Identify which cell holds the provided text, then report its [X, Y] central coordinate. 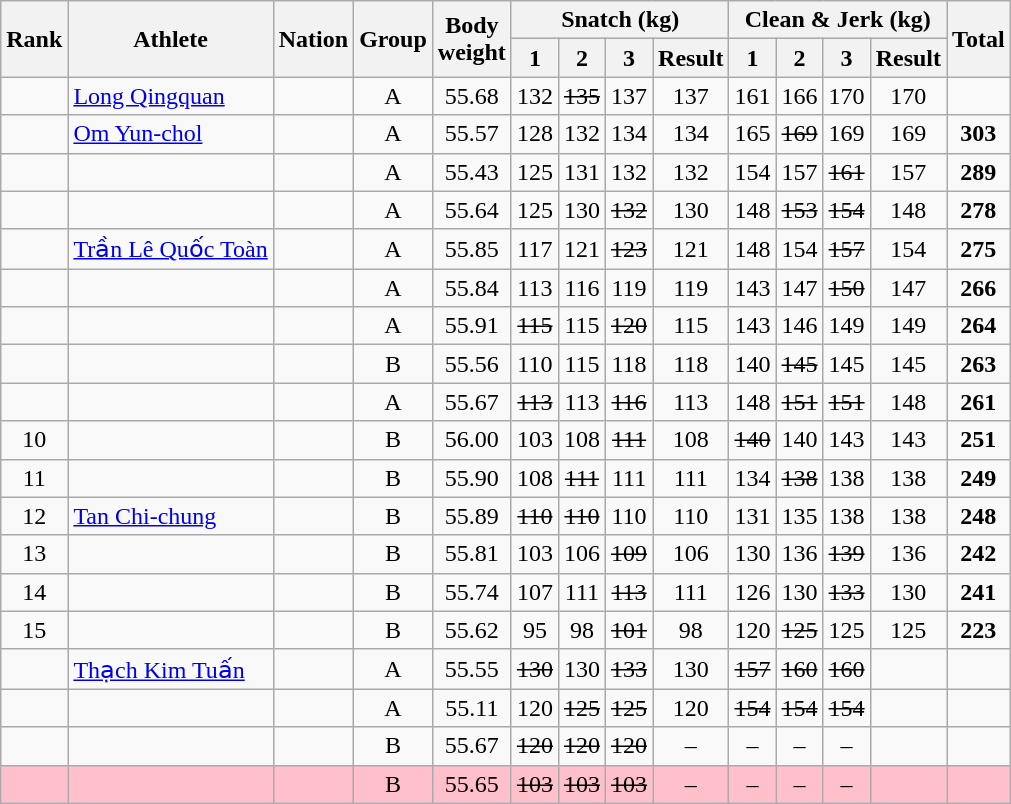
55.62 [472, 630]
128 [534, 134]
Bodyweight [472, 39]
275 [979, 249]
Nation [313, 39]
Om Yun-chol [170, 134]
Rank [34, 39]
55.90 [472, 478]
55.64 [472, 210]
10 [34, 440]
Clean & Jerk (kg) [838, 20]
289 [979, 172]
14 [34, 592]
55.57 [472, 134]
126 [752, 592]
153 [800, 210]
266 [979, 288]
261 [979, 402]
242 [979, 554]
166 [800, 96]
264 [979, 326]
12 [34, 516]
248 [979, 516]
55.91 [472, 326]
Tan Chi-chung [170, 516]
Thạch Kim Tuấn [170, 669]
56.00 [472, 440]
Group [394, 39]
55.85 [472, 249]
146 [800, 326]
117 [534, 249]
Long Qingquan [170, 96]
123 [628, 249]
55.68 [472, 96]
109 [628, 554]
303 [979, 134]
55.65 [472, 784]
223 [979, 630]
55.43 [472, 172]
55.74 [472, 592]
Trần Lê Quốc Toàn [170, 249]
101 [628, 630]
Total [979, 39]
55.56 [472, 364]
165 [752, 134]
95 [534, 630]
Athlete [170, 39]
11 [34, 478]
55.11 [472, 708]
251 [979, 440]
55.81 [472, 554]
107 [534, 592]
15 [34, 630]
263 [979, 364]
278 [979, 210]
150 [846, 288]
13 [34, 554]
Snatch (kg) [620, 20]
55.84 [472, 288]
55.55 [472, 669]
139 [846, 554]
241 [979, 592]
249 [979, 478]
55.89 [472, 516]
